Find where the given text appears and provide that cell's center as (x, y) coordinate. 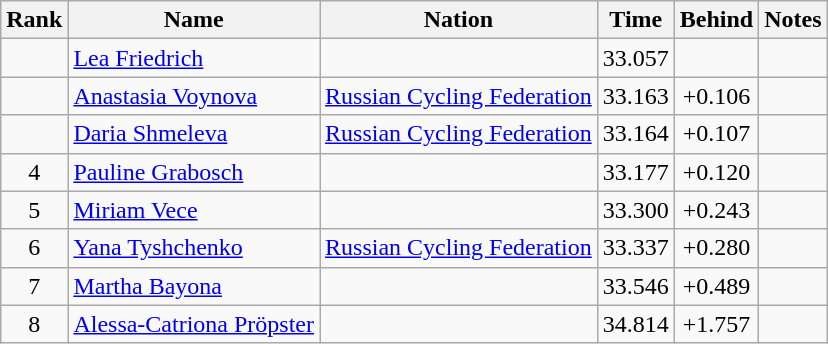
33.300 (636, 210)
Time (636, 20)
8 (34, 324)
Nation (459, 20)
33.337 (636, 248)
Daria Shmeleva (194, 134)
33.177 (636, 172)
Miriam Vece (194, 210)
+1.757 (716, 324)
+0.243 (716, 210)
+0.120 (716, 172)
Pauline Grabosch (194, 172)
33.546 (636, 286)
Anastasia Voynova (194, 96)
+0.489 (716, 286)
33.057 (636, 58)
33.163 (636, 96)
+0.107 (716, 134)
7 (34, 286)
Yana Tyshchenko (194, 248)
+0.280 (716, 248)
5 (34, 210)
Lea Friedrich (194, 58)
+0.106 (716, 96)
Notes (793, 20)
Name (194, 20)
34.814 (636, 324)
Rank (34, 20)
33.164 (636, 134)
6 (34, 248)
Behind (716, 20)
Martha Bayona (194, 286)
Alessa-Catriona Pröpster (194, 324)
4 (34, 172)
